From the cell containing the given text, extract its center point as [x, y] coordinate. 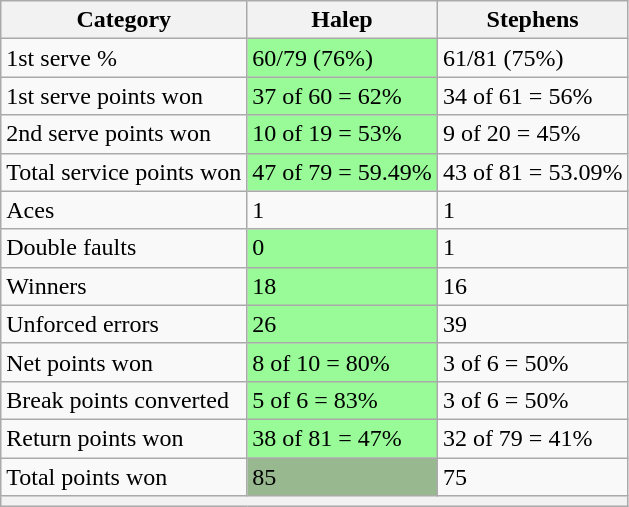
1st serve points won [124, 96]
Net points won [124, 362]
Total points won [124, 477]
61/81 (75%) [532, 58]
1st serve % [124, 58]
8 of 10 = 80% [342, 362]
9 of 20 = 45% [532, 134]
32 of 79 = 41% [532, 438]
Double faults [124, 248]
Return points won [124, 438]
Total service points won [124, 172]
Category [124, 20]
0 [342, 248]
18 [342, 286]
Halep [342, 20]
26 [342, 324]
Break points converted [124, 400]
39 [532, 324]
10 of 19 = 53% [342, 134]
16 [532, 286]
34 of 61 = 56% [532, 96]
Winners [124, 286]
60/79 (76%) [342, 58]
Stephens [532, 20]
2nd serve points won [124, 134]
5 of 6 = 83% [342, 400]
Unforced errors [124, 324]
38 of 81 = 47% [342, 438]
37 of 60 = 62% [342, 96]
75 [532, 477]
Aces [124, 210]
43 of 81 = 53.09% [532, 172]
47 of 79 = 59.49% [342, 172]
85 [342, 477]
